Search for the cell housing the specified text and yield its (x, y) center coordinate. 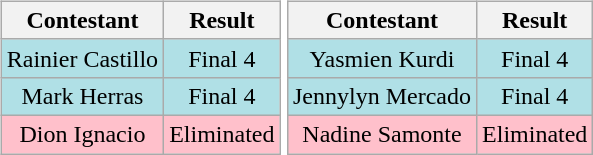
Dion Ignacio (82, 134)
Yasmien Kurdi (382, 58)
Nadine Samonte (382, 134)
Mark Herras (82, 96)
Rainier Castillo (82, 58)
Jennylyn Mercado (382, 96)
